Locate the cell with the specified text and output its [x, y] center coordinate. 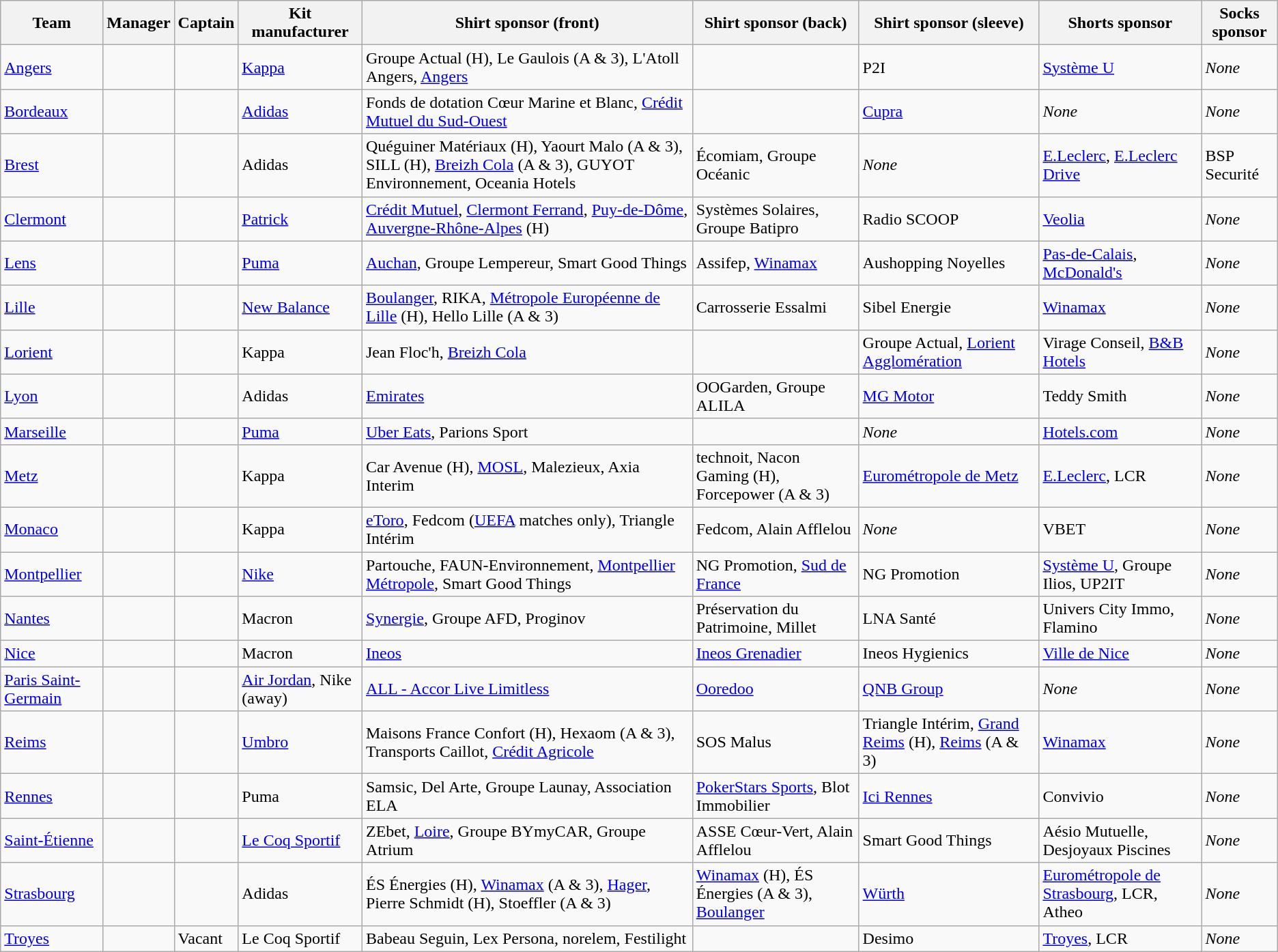
Lyon [52, 396]
PokerStars Sports, Blot Immobilier [776, 796]
Monaco [52, 530]
Air Jordan, Nike (away) [300, 689]
Écomiam, Groupe Océanic [776, 165]
Groupe Actual (H), Le Gaulois (A & 3), L'Atoll Angers, Angers [527, 67]
Montpellier [52, 573]
NG Promotion, Sud de France [776, 573]
Saint-Étienne [52, 841]
Angers [52, 67]
Carrosserie Essalmi [776, 307]
Ineos [527, 654]
Strasbourg [52, 894]
Winamax (H), ÉS Énergies (A & 3), Boulanger [776, 894]
Troyes [52, 938]
LNA Santé [949, 618]
Virage Conseil, B&B Hotels [1120, 352]
Jean Floc'h, Breizh Cola [527, 352]
Captain [206, 23]
Cupra [949, 112]
Patrick [300, 218]
Quéguiner Matériaux (H), Yaourt Malo (A & 3), SILL (H), Breizh Cola (A & 3), GUYOT Environnement, Oceania Hotels [527, 165]
Reims [52, 742]
Eurométropole de Metz [949, 476]
Würth [949, 894]
Uber Eats, Parions Sport [527, 431]
Système U [1120, 67]
Bordeaux [52, 112]
QNB Group [949, 689]
Pas-de-Calais, McDonald's [1120, 263]
Lille [52, 307]
Nantes [52, 618]
Crédit Mutuel, Clermont Ferrand, Puy-de-Dôme, Auvergne-Rhône-Alpes (H) [527, 218]
Shorts sponsor [1120, 23]
Team [52, 23]
ÉS Énergies (H), Winamax (A & 3), Hager, Pierre Schmidt (H), Stoeffler (A & 3) [527, 894]
Aushopping Noyelles [949, 263]
Maisons France Confort (H), Hexaom (A & 3), Transports Caillot, Crédit Agricole [527, 742]
Umbro [300, 742]
Brest [52, 165]
ALL - Accor Live Limitless [527, 689]
Veolia [1120, 218]
Metz [52, 476]
Kit manufacturer [300, 23]
Shirt sponsor (sleeve) [949, 23]
Système U, Groupe Ilios, UP2IT [1120, 573]
BSP Securité [1240, 165]
Emirates [527, 396]
Fonds de dotation Cœur Marine et Blanc, Crédit Mutuel du Sud-Ouest [527, 112]
Eurométropole de Strasbourg, LCR, Atheo [1120, 894]
Rennes [52, 796]
Triangle Intérim, Grand Reims (H), Reims (A & 3) [949, 742]
Assifep, Winamax [776, 263]
Samsic, Del Arte, Groupe Launay, Association ELA [527, 796]
Préservation du Patrimoine, Millet [776, 618]
Lorient [52, 352]
Systèmes Solaires, Groupe Batipro [776, 218]
Hotels.com [1120, 431]
Partouche, FAUN-Environnement, Montpellier Métropole, Smart Good Things [527, 573]
Fedcom, Alain Afflelou [776, 530]
VBET [1120, 530]
Boulanger, RIKA, Métropole Européenne de Lille (H), Hello Lille (A & 3) [527, 307]
Radio SCOOP [949, 218]
SOS Malus [776, 742]
P2I [949, 67]
OOGarden, Groupe ALILA [776, 396]
New Balance [300, 307]
Manager [139, 23]
Marseille [52, 431]
Nike [300, 573]
Babeau Seguin, Lex Persona, norelem, Festilight [527, 938]
Desimo [949, 938]
Teddy Smith [1120, 396]
Car Avenue (H), MOSL, Malezieux, Axia Interim [527, 476]
Synergie, Groupe AFD, Proginov [527, 618]
Socks sponsor [1240, 23]
E.Leclerc, E.Leclerc Drive [1120, 165]
Sibel Energie [949, 307]
ASSE Cœur-Vert, Alain Afflelou [776, 841]
Troyes, LCR [1120, 938]
Auchan, Groupe Lempereur, Smart Good Things [527, 263]
Shirt sponsor (back) [776, 23]
Shirt sponsor (front) [527, 23]
E.Leclerc, LCR [1120, 476]
NG Promotion [949, 573]
eToro, Fedcom (UEFA matches only), Triangle Intérim [527, 530]
Ooredoo [776, 689]
Convivio [1120, 796]
Ici Rennes [949, 796]
Smart Good Things [949, 841]
MG Motor [949, 396]
Nice [52, 654]
Aésio Mutuelle, Desjoyaux Piscines [1120, 841]
Paris Saint-Germain [52, 689]
ZEbet, Loire, Groupe BYmyCAR, Groupe Atrium [527, 841]
Ineos Grenadier [776, 654]
Lens [52, 263]
Ineos Hygienics [949, 654]
Ville de Nice [1120, 654]
Univers City Immo, Flamino [1120, 618]
technoit, Nacon Gaming (H), Forcepower (A & 3) [776, 476]
Vacant [206, 938]
Groupe Actual, Lorient Agglomération [949, 352]
Clermont [52, 218]
